Pinpoint the cell where the given text exists, returning its [x, y] midpoint coordinate. 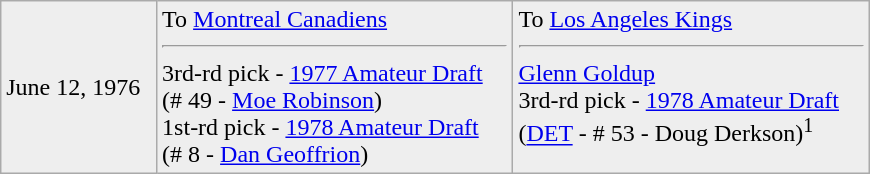
To Los Angeles KingsGlenn Goldup3rd-rd pick - 1978 Amateur Draft(DET - # 53 - Doug Derkson)1 [691, 88]
To Montreal Canadiens3rd-rd pick - 1977 Amateur Draft(# 49 - Moe Robinson)1st-rd pick - 1978 Amateur Draft(# 8 - Dan Geoffrion) [335, 88]
June 12, 1976 [79, 88]
